Scan for the cell matching the given text and deliver its (x, y) coordinate at center. 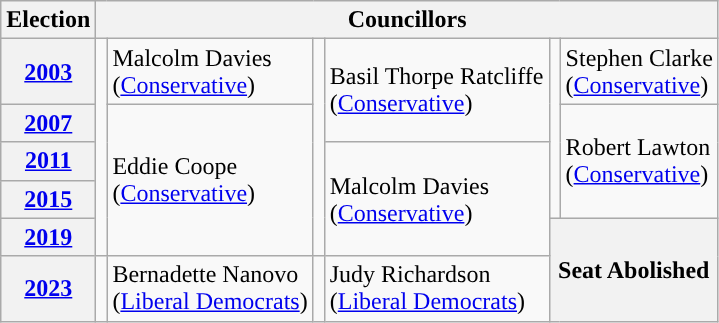
2011 (48, 161)
Judy Richardson(Liberal Democrats) (436, 288)
Robert Lawton(Conservative) (639, 161)
Councillors (408, 20)
Basil Thorpe Ratcliffe(Conservative) (436, 90)
Election (48, 20)
2023 (48, 288)
2019 (48, 237)
Seat Abolished (634, 270)
Bernadette Nanovo(Liberal Democrats) (210, 288)
Eddie Coope(Conservative) (210, 180)
2015 (48, 199)
2007 (48, 123)
2003 (48, 72)
Stephen Clarke(Conservative) (639, 72)
